Search for the cell housing the specified text and yield its (X, Y) center coordinate. 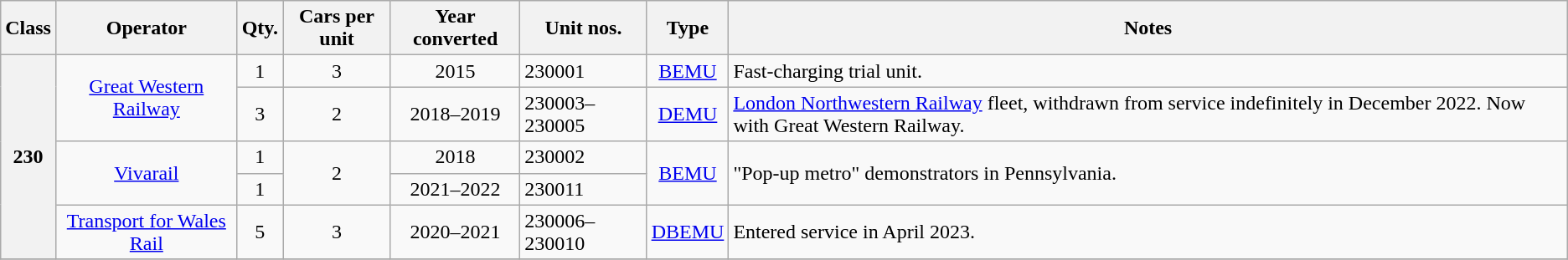
2018–2019 (455, 114)
230 (28, 157)
Transport for Wales Rail (146, 232)
230002 (583, 157)
Vivarail (146, 173)
230011 (583, 189)
Entered service in April 2023. (1148, 232)
DEMU (688, 114)
Great Western Railway (146, 99)
Notes (1148, 28)
2021–2022 (455, 189)
230003–230005 (583, 114)
Fast-charging trial unit. (1148, 71)
Qty. (260, 28)
London Northwestern Railway fleet, withdrawn from service indefinitely in December 2022. Now with Great Western Railway. (1148, 114)
5 (260, 232)
230006–230010 (583, 232)
2020–2021 (455, 232)
DBEMU (688, 232)
Type (688, 28)
Year converted (455, 28)
Cars per unit (337, 28)
Operator (146, 28)
230001 (583, 71)
Class (28, 28)
"Pop-up metro" demonstrators in Pennsylvania. (1148, 173)
Unit nos. (583, 28)
2018 (455, 157)
2015 (455, 71)
